Search for the cell housing the specified text and yield its (x, y) center coordinate. 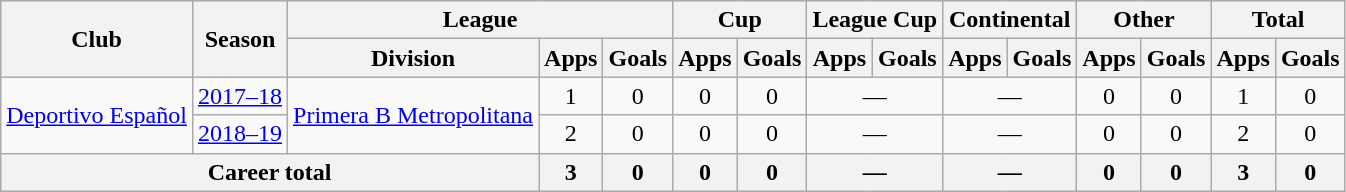
Deportivo Español (97, 115)
Career total (270, 172)
2017–18 (240, 96)
2018–19 (240, 134)
Total (1278, 20)
Primera B Metropolitana (414, 115)
Continental (1010, 20)
Other (1144, 20)
League (480, 20)
Club (97, 39)
League Cup (875, 20)
Cup (740, 20)
Season (240, 39)
Division (414, 58)
